Output the (X, Y) coordinate of the center of the cell containing the given text.  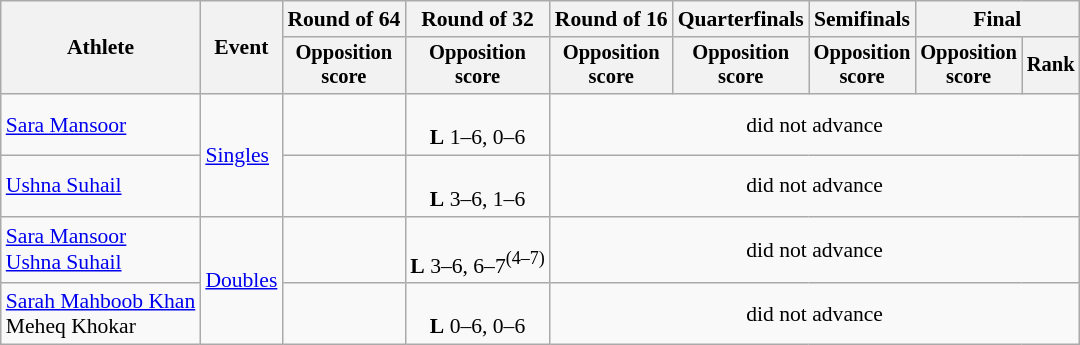
Ushna Suhail (101, 186)
Sarah Mahboob KhanMeheq Khokar (101, 314)
Final (997, 19)
Semifinals (862, 19)
Athlete (101, 48)
Round of 32 (477, 19)
Rank (1051, 66)
Event (241, 48)
Sara MansoorUshna Suhail (101, 250)
Round of 64 (344, 19)
L 3–6, 6–7(4–7) (477, 250)
Sara Mansoor (101, 124)
L 3–6, 1–6 (477, 186)
L 1–6, 0–6 (477, 124)
L 0–6, 0–6 (477, 314)
Round of 16 (612, 19)
Doubles (241, 281)
Singles (241, 155)
Quarterfinals (741, 19)
